Search for the cell housing the specified text and yield its [x, y] center coordinate. 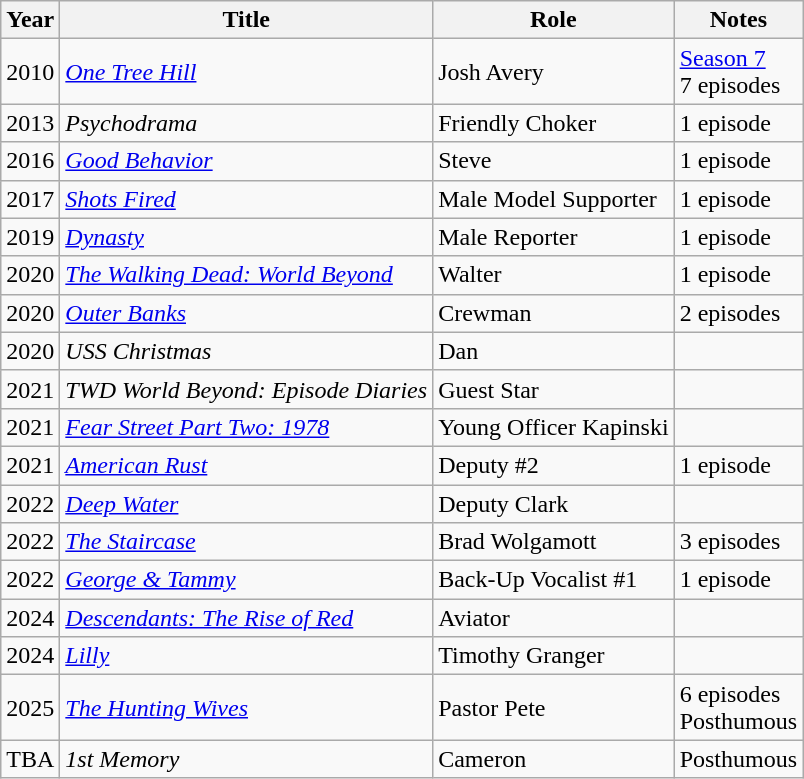
TBA [30, 759]
Timothy Granger [554, 656]
Steve [554, 161]
Title [246, 20]
2019 [30, 237]
Dan [554, 351]
Outer Banks [246, 313]
Descendants: The Rise of Red [246, 618]
Good Behavior [246, 161]
The Staircase [246, 542]
Back-Up Vocalist #1 [554, 580]
Aviator [554, 618]
Deep Water [246, 503]
Walter [554, 275]
Pastor Pete [554, 708]
Year [30, 20]
American Rust [246, 465]
Brad Wolgamott [554, 542]
1st Memory [246, 759]
Cameron [554, 759]
Shots Fired [246, 199]
2010 [30, 72]
Male Model Supporter [554, 199]
The Hunting Wives [246, 708]
Season 77 episodes [738, 72]
2017 [30, 199]
Deputy Clark [554, 503]
3 episodes [738, 542]
The Walking Dead: World Beyond [246, 275]
Young Officer Kapinski [554, 427]
Notes [738, 20]
6 episodesPosthumous [738, 708]
Posthumous [738, 759]
One Tree Hill [246, 72]
Friendly Choker [554, 123]
Josh Avery [554, 72]
USS Christmas [246, 351]
2013 [30, 123]
Guest Star [554, 389]
Crewman [554, 313]
Deputy #2 [554, 465]
George & Tammy [246, 580]
2025 [30, 708]
TWD World Beyond: Episode Diaries [246, 389]
Psychodrama [246, 123]
Lilly [246, 656]
Role [554, 20]
2 episodes [738, 313]
Dynasty [246, 237]
Fear Street Part Two: 1978 [246, 427]
Male Reporter [554, 237]
2016 [30, 161]
